Extract the [X, Y] coordinate from the center of the cell holding the provided text.  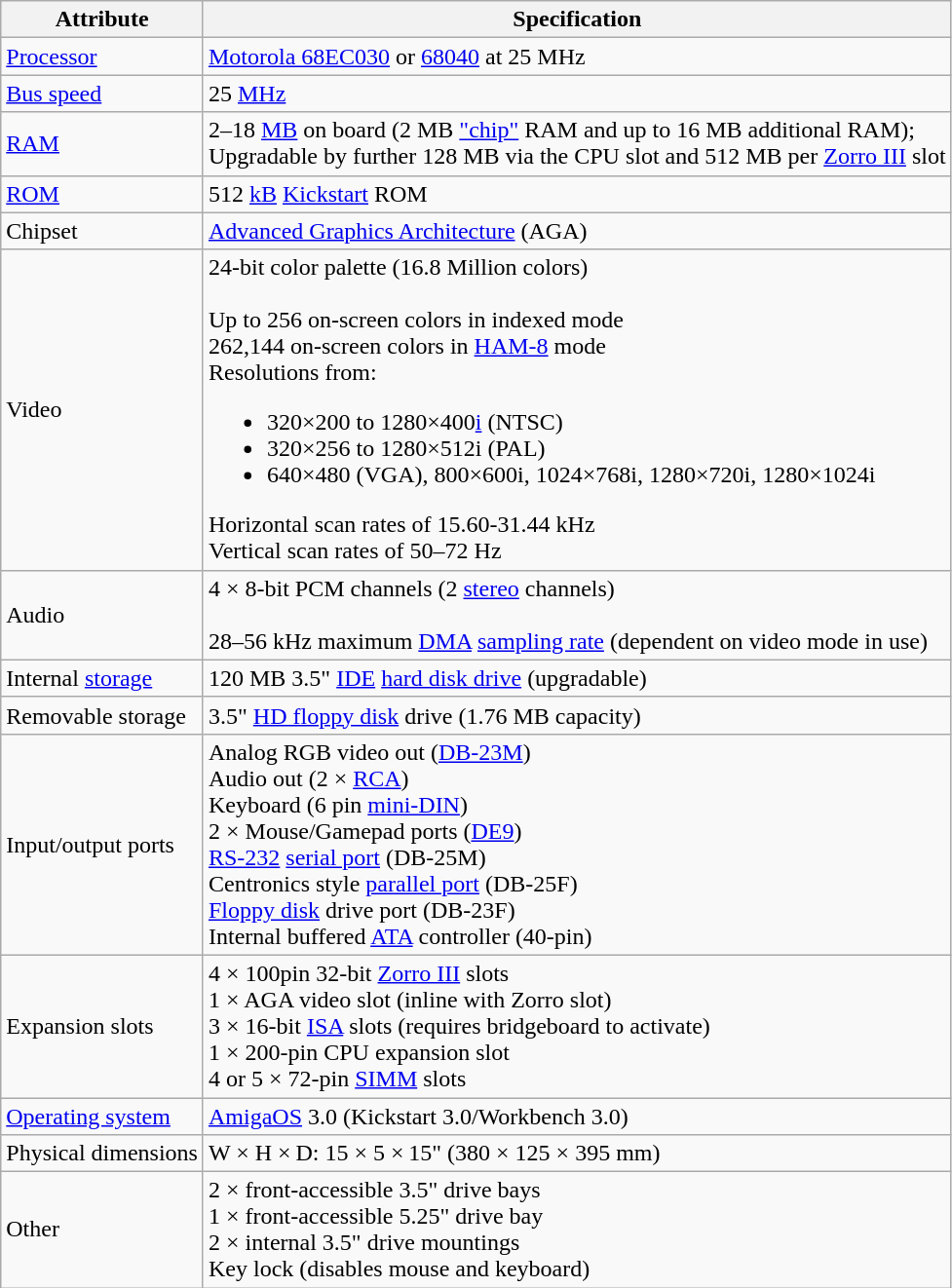
Video [102, 409]
Operating system [102, 1116]
Internal storage [102, 678]
Physical dimensions [102, 1154]
Processor [102, 57]
Expansion slots [102, 1026]
Input/output ports [102, 844]
Specification [577, 19]
2 × front-accessible 3.5" drive bays 1 × front-accessible 5.25" drive bay 2 × internal 3.5" drive mountings Key lock (disables mouse and keyboard) [577, 1230]
Other [102, 1230]
3.5" HD floppy disk drive (1.76 MB capacity) [577, 715]
Chipset [102, 231]
AmigaOS 3.0 (Kickstart 3.0/Workbench 3.0) [577, 1116]
Advanced Graphics Architecture (AGA) [577, 231]
RAM [102, 144]
Attribute [102, 19]
120 MB 3.5" IDE hard disk drive (upgradable) [577, 678]
25 MHz [577, 94]
512 kB Kickstart ROM [577, 194]
2–18 MB on board (2 MB "chip" RAM and up to 16 MB additional RAM); Upgradable by further 128 MB via the CPU slot and 512 MB per Zorro III slot [577, 144]
Removable storage [102, 715]
4 × 8-bit PCM channels (2 stereo channels)28–56 kHz maximum DMA sampling rate (dependent on video mode in use) [577, 615]
Audio [102, 615]
W × H × D: 15 × 5 × 15" (380 × 125 × 395 mm) [577, 1154]
Bus speed [102, 94]
ROM [102, 194]
Motorola 68EC030 or 68040 at 25 MHz [577, 57]
